Scan for the cell matching the given text and deliver its [x, y] coordinate at center. 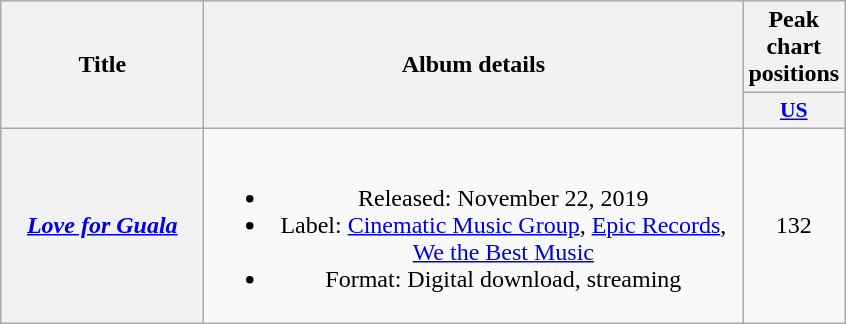
US [794, 111]
132 [794, 225]
Peak chart positions [794, 47]
Love for Guala [102, 225]
Title [102, 65]
Album details [474, 65]
Released: November 22, 2019Label: Cinematic Music Group, Epic Records, We the Best MusicFormat: Digital download, streaming [474, 225]
